Search for the cell housing the specified text and yield its (x, y) center coordinate. 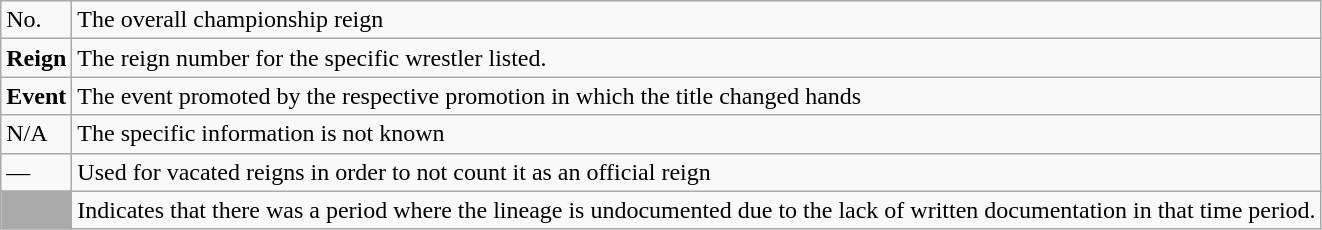
No. (36, 20)
The specific information is not known (696, 134)
Indicates that there was a period where the lineage is undocumented due to the lack of written documentation in that time period. (696, 210)
— (36, 172)
Event (36, 96)
Reign (36, 58)
The overall championship reign (696, 20)
Used for vacated reigns in order to not count it as an official reign (696, 172)
The event promoted by the respective promotion in which the title changed hands (696, 96)
The reign number for the specific wrestler listed. (696, 58)
N/A (36, 134)
